Find where the given text appears and provide that cell's center as (x, y) coordinate. 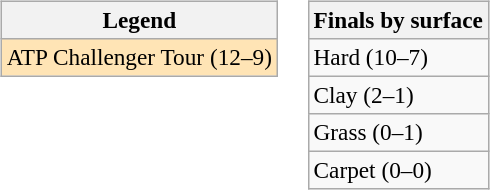
ATP Challenger Tour (12–9) (139, 57)
Hard (10–7) (398, 57)
Finals by surface (398, 20)
Carpet (0–0) (398, 171)
Clay (2–1) (398, 95)
Legend (139, 20)
Grass (0–1) (398, 133)
